Locate the cell with the specified text and output its (x, y) center coordinate. 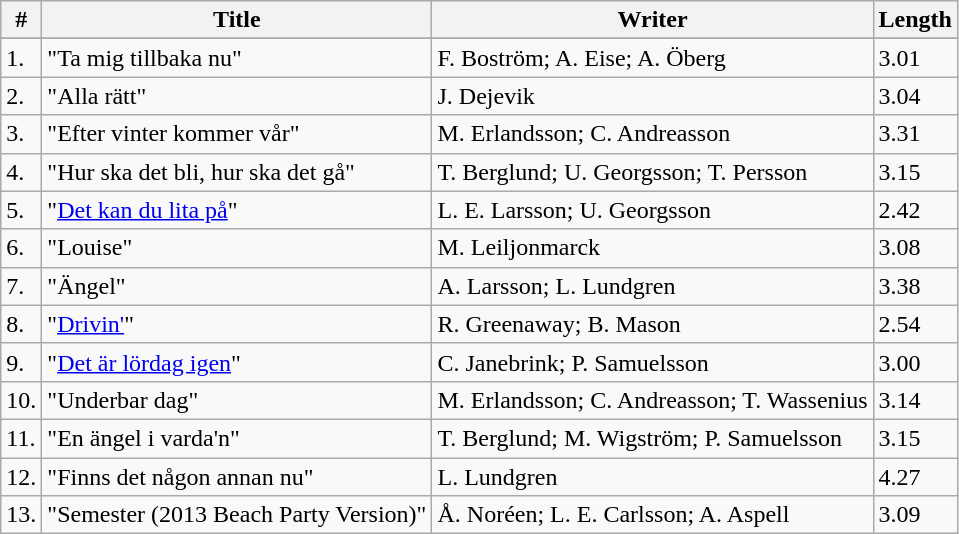
M. Erlandsson; C. Andreasson (652, 134)
8. (22, 324)
3.09 (915, 515)
3.01 (915, 58)
13. (22, 515)
3.31 (915, 134)
Title (237, 20)
M. Erlandsson; C. Andreasson; T. Wassenius (652, 400)
"Louise" (237, 248)
12. (22, 477)
4.27 (915, 477)
"En ängel i varda'n" (237, 438)
J. Dejevik (652, 96)
A. Larsson; L. Lundgren (652, 286)
3.14 (915, 400)
"Ängel" (237, 286)
3. (22, 134)
3.08 (915, 248)
3.00 (915, 362)
T. Berglund; M. Wigström; P. Samuelsson (652, 438)
Writer (652, 20)
"Det kan du lita på" (237, 210)
# (22, 20)
L. Lundgren (652, 477)
7. (22, 286)
3.04 (915, 96)
1. (22, 58)
2.42 (915, 210)
4. (22, 172)
"Ta mig tillbaka nu" (237, 58)
"Efter vinter kommer vår" (237, 134)
"Finns det någon annan nu" (237, 477)
"Hur ska det bli, hur ska det gå" (237, 172)
R. Greenaway; B. Mason (652, 324)
6. (22, 248)
Length (915, 20)
"Drivin'" (237, 324)
9. (22, 362)
"Underbar dag" (237, 400)
T. Berglund; U. Georgsson; T. Persson (652, 172)
2. (22, 96)
C. Janebrink; P. Samuelsson (652, 362)
M. Leiljonmarck (652, 248)
5. (22, 210)
L. E. Larsson; U. Georgsson (652, 210)
F. Boström; A. Eise; A. Öberg (652, 58)
10. (22, 400)
"Det är lördag igen" (237, 362)
"Alla rätt" (237, 96)
Å. Noréen; L. E. Carlsson; A. Aspell (652, 515)
3.38 (915, 286)
2.54 (915, 324)
"Semester (2013 Beach Party Version)" (237, 515)
11. (22, 438)
